Detect which cell encompasses the target text, then output its (X, Y) center coordinate. 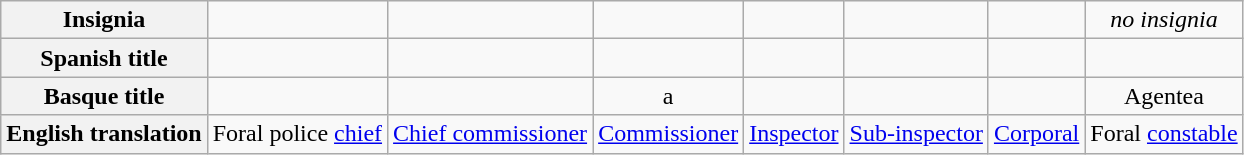
Corporal (1036, 134)
Commissioner (668, 134)
Foral police chief (297, 134)
no insignia (1164, 20)
Chief commissioner (490, 134)
Spanish title (104, 58)
a (668, 96)
Insignia (104, 20)
Sub-inspector (916, 134)
English translation (104, 134)
Agentea (1164, 96)
Basque title (104, 96)
Foral constable (1164, 134)
Inspector (794, 134)
